Find where the given text appears and provide that cell's center as [x, y] coordinate. 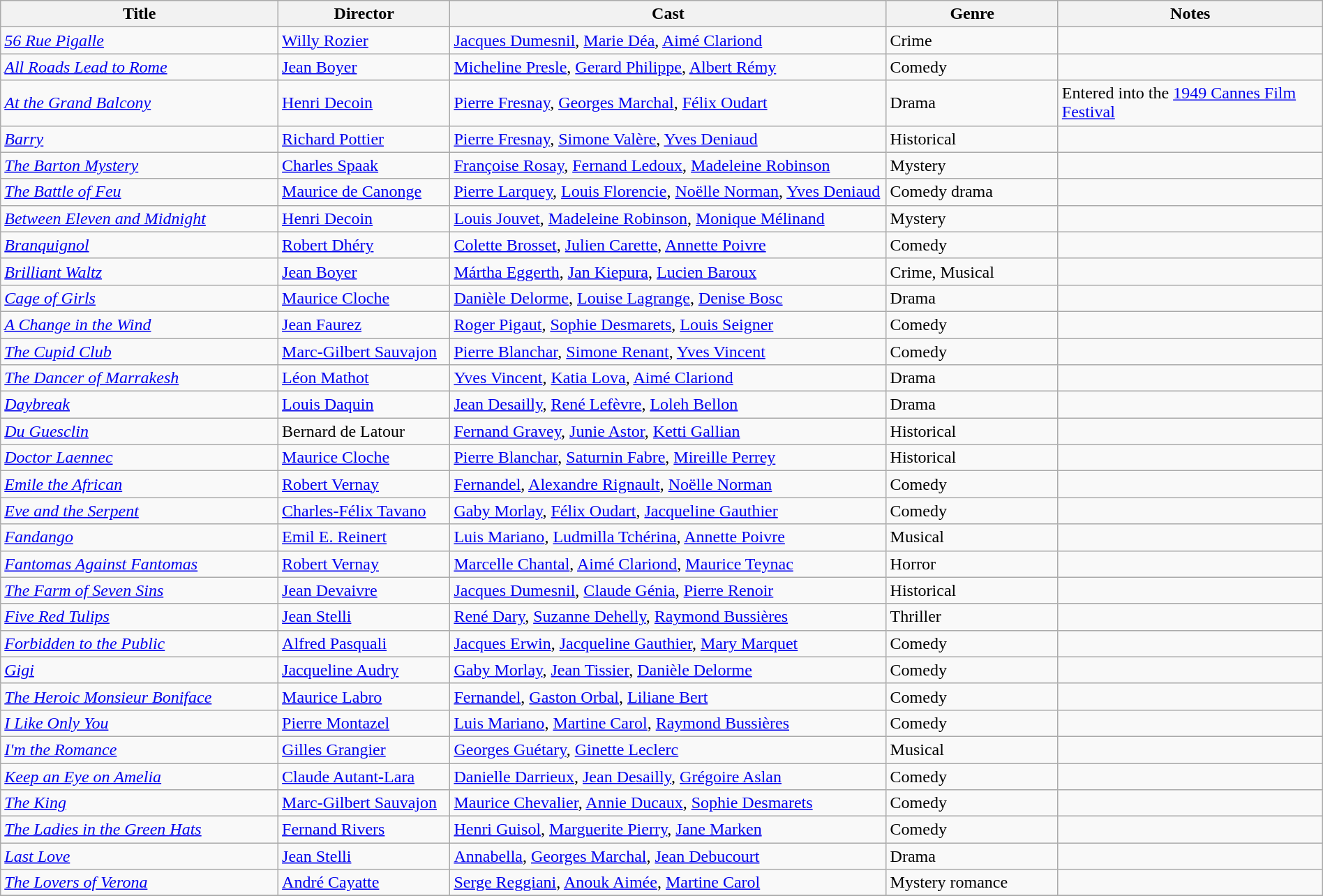
Henri Guisol, Marguerite Pierry, Jane Marken [668, 830]
The Barton Mystery [140, 165]
Thriller [972, 617]
Annabella, Georges Marchal, Jean Debucourt [668, 856]
René Dary, Suzanne Dehelly, Raymond Bussières [668, 617]
Between Eleven and Midnight [140, 218]
A Change in the Wind [140, 324]
Louis Jouvet, Madeleine Robinson, Monique Mélinand [668, 218]
Claude Autant-Lara [364, 777]
Pierre Fresnay, Simone Valère, Yves Deniaud [668, 139]
Roger Pigaut, Sophie Desmarets, Louis Seigner [668, 324]
Micheline Presle, Gerard Philippe, Albert Rémy [668, 67]
Serge Reggiani, Anouk Aimée, Martine Carol [668, 883]
Pierre Blanchar, Simone Renant, Yves Vincent [668, 351]
The Heroic Monsieur Boniface [140, 696]
André Cayatte [364, 883]
Luis Mariano, Ludmilla Tchérina, Annette Poivre [668, 537]
All Roads Lead to Rome [140, 67]
Georges Guétary, Ginette Leclerc [668, 749]
Fantomas Against Fantomas [140, 564]
Bernard de Latour [364, 431]
The King [140, 803]
Mystery romance [972, 883]
The Battle of Feu [140, 192]
Charles-Félix Tavano [364, 511]
Pierre Montazel [364, 723]
Pierre Fresnay, Georges Marchal, Félix Oudart [668, 103]
Maurice Chevalier, Annie Ducaux, Sophie Desmarets [668, 803]
Comedy drama [972, 192]
Last Love [140, 856]
The Cupid Club [140, 351]
Maurice de Canonge [364, 192]
Entered into the 1949 Cannes Film Festival [1190, 103]
Barry [140, 139]
Branquignol [140, 245]
Daybreak [140, 405]
Danielle Darrieux, Jean Desailly, Grégoire Aslan [668, 777]
Colette Brosset, Julien Carette, Annette Poivre [668, 245]
Mártha Eggerth, Jan Kiepura, Lucien Baroux [668, 271]
Emile the African [140, 484]
Willy Rozier [364, 40]
Fernand Gravey, Junie Astor, Ketti Gallian [668, 431]
Doctor Laennec [140, 458]
Director [364, 14]
Eve and the Serpent [140, 511]
Horror [972, 564]
Robert Dhéry [364, 245]
Jacques Erwin, Jacqueline Gauthier, Mary Marquet [668, 643]
Five Red Tulips [140, 617]
Gilles Grangier [364, 749]
Crime, Musical [972, 271]
Jacqueline Audry [364, 670]
The Dancer of Marrakesh [140, 378]
Danièle Delorme, Louise Lagrange, Denise Bosc [668, 298]
Jean Faurez [364, 324]
The Farm of Seven Sins [140, 590]
Françoise Rosay, Fernand Ledoux, Madeleine Robinson [668, 165]
At the Grand Balcony [140, 103]
Jacques Dumesnil, Marie Déa, Aimé Clariond [668, 40]
Pierre Larquey, Louis Florencie, Noëlle Norman, Yves Deniaud [668, 192]
Louis Daquin [364, 405]
Du Guesclin [140, 431]
Crime [972, 40]
Maurice Labro [364, 696]
Brilliant Waltz [140, 271]
Gigi [140, 670]
Gaby Morlay, Félix Oudart, Jacqueline Gauthier [668, 511]
Léon Mathot [364, 378]
Pierre Blanchar, Saturnin Fabre, Mireille Perrey [668, 458]
Keep an Eye on Amelia [140, 777]
Fandango [140, 537]
Fernand Rivers [364, 830]
Genre [972, 14]
Jean Devaivre [364, 590]
56 Rue Pigalle [140, 40]
Cast [668, 14]
I'm the Romance [140, 749]
Fernandel, Alexandre Rignault, Noëlle Norman [668, 484]
Marcelle Chantal, Aimé Clariond, Maurice Teynac [668, 564]
Jean Desailly, René Lefèvre, Loleh Bellon [668, 405]
Fernandel, Gaston Orbal, Liliane Bert [668, 696]
Forbidden to the Public [140, 643]
Jacques Dumesnil, Claude Génia, Pierre Renoir [668, 590]
Cage of Girls [140, 298]
Charles Spaak [364, 165]
Richard Pottier [364, 139]
I Like Only You [140, 723]
Emil E. Reinert [364, 537]
The Ladies in the Green Hats [140, 830]
Alfred Pasquali [364, 643]
Title [140, 14]
Yves Vincent, Katia Lova, Aimé Clariond [668, 378]
The Lovers of Verona [140, 883]
Luis Mariano, Martine Carol, Raymond Bussières [668, 723]
Gaby Morlay, Jean Tissier, Danièle Delorme [668, 670]
Notes [1190, 14]
